Return the [X, Y] coordinate for the center point of the cell that contains the specified text.  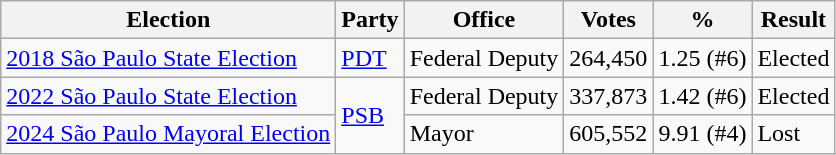
2022 São Paulo State Election [168, 96]
Lost [794, 134]
Party [370, 20]
Result [794, 20]
Votes [608, 20]
264,450 [608, 58]
605,552 [608, 134]
Office [484, 20]
2024 São Paulo Mayoral Election [168, 134]
9.91 (#4) [702, 134]
PDT [370, 58]
2018 São Paulo State Election [168, 58]
1.42 (#6) [702, 96]
Mayor [484, 134]
PSB [370, 115]
1.25 (#6) [702, 58]
Election [168, 20]
% [702, 20]
337,873 [608, 96]
